Scan for the cell matching the given text and deliver its (x, y) coordinate at center. 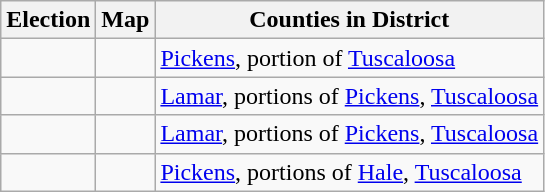
Pickens, portions of Hale, Tuscaloosa (350, 172)
Map (126, 20)
Election (48, 20)
Pickens, portion of Tuscaloosa (350, 58)
Counties in District (350, 20)
